Provide the [X, Y] coordinate of the cell's center where the given text is located.  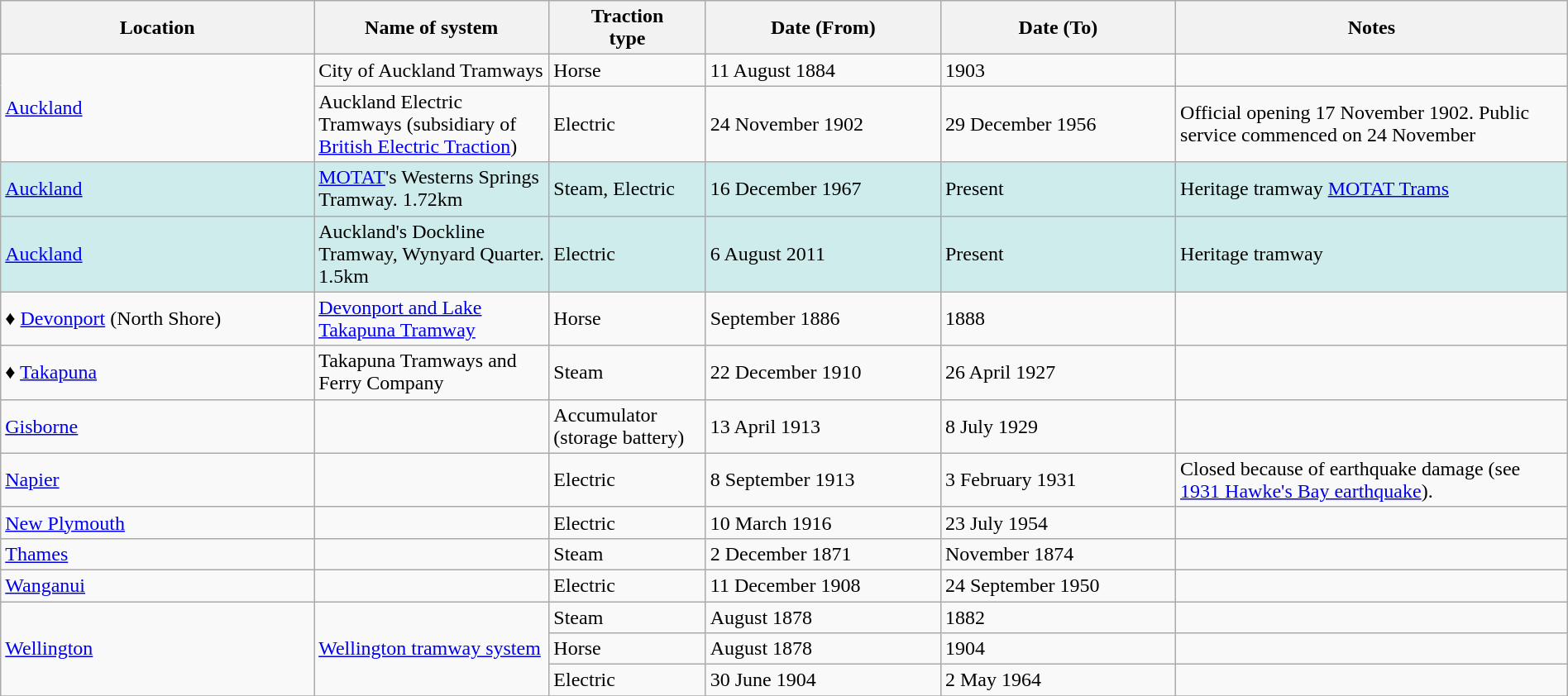
MOTAT's Westerns Springs Tramway. 1.72km [432, 188]
8 September 1913 [823, 479]
New Plymouth [157, 522]
11 August 1884 [823, 70]
♦ Takapuna [157, 372]
30 June 1904 [823, 680]
Accumulator (storage battery) [627, 427]
1882 [1058, 617]
Heritage tramway [1372, 254]
16 December 1967 [823, 188]
22 December 1910 [823, 372]
8 July 1929 [1058, 427]
10 March 1916 [823, 522]
23 July 1954 [1058, 522]
Devonport and Lake Takapuna Tramway [432, 319]
Steam, Electric [627, 188]
Gisborne [157, 427]
13 April 1913 [823, 427]
6 August 2011 [823, 254]
26 April 1927 [1058, 372]
Auckland's Dockline Tramway, Wynyard Quarter. 1.5km [432, 254]
November 1874 [1058, 554]
Location [157, 28]
1904 [1058, 649]
♦ Devonport (North Shore) [157, 319]
29 December 1956 [1058, 124]
24 September 1950 [1058, 585]
1888 [1058, 319]
September 1886 [823, 319]
Official opening 17 November 1902. Public service commenced on 24 November [1372, 124]
Closed because of earthquake damage (see 1931 Hawke's Bay earthquake). [1372, 479]
Wellington tramway system [432, 649]
Heritage tramway MOTAT Trams [1372, 188]
2 December 1871 [823, 554]
Napier [157, 479]
3 February 1931 [1058, 479]
Auckland Electric Tramways (subsidiary of British Electric Traction) [432, 124]
Takapuna Tramways and Ferry Company [432, 372]
Date (From) [823, 28]
Name of system [432, 28]
1903 [1058, 70]
Notes [1372, 28]
Date (To) [1058, 28]
24 November 1902 [823, 124]
11 December 1908 [823, 585]
2 May 1964 [1058, 680]
Wanganui [157, 585]
City of Auckland Tramways [432, 70]
Wellington [157, 649]
Tractiontype [627, 28]
Thames [157, 554]
